Scan for the cell matching the given text and deliver its (x, y) coordinate at center. 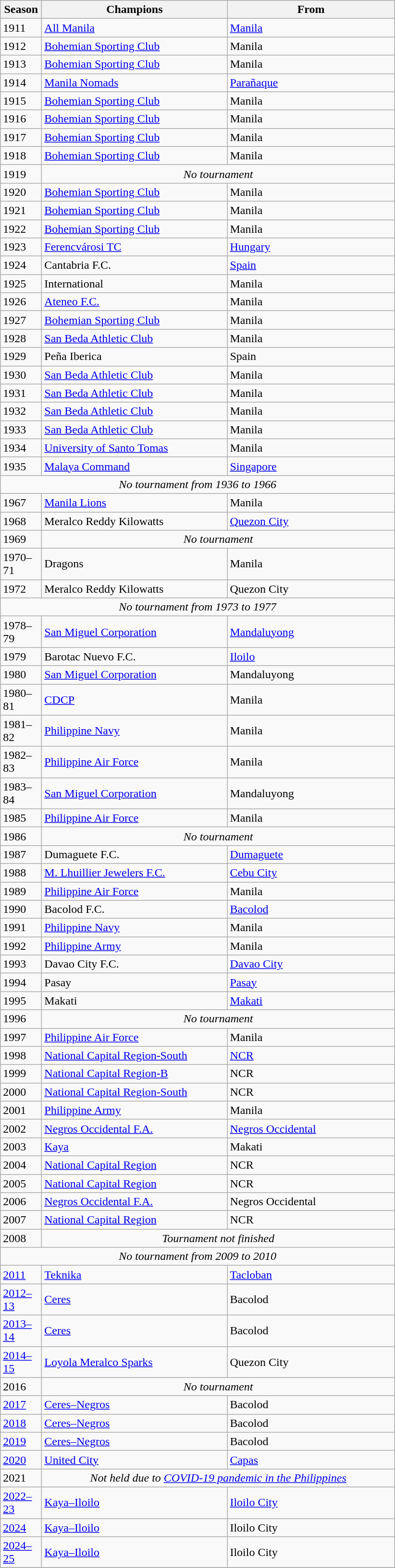
1967 (21, 503)
2012–13 (21, 1300)
2019 (21, 1441)
1970–71 (21, 564)
1993 (21, 964)
1992 (21, 946)
2018 (21, 1423)
University of Santo Tomas (135, 448)
United City (135, 1460)
2016 (21, 1387)
M. Lhuillier Jewelers F.C. (135, 873)
2014–15 (21, 1362)
1927 (21, 320)
Davao City (311, 964)
1912 (21, 46)
2024 (21, 1528)
1979 (21, 657)
CDCP (135, 700)
1913 (21, 64)
Malaya Command (135, 466)
1934 (21, 448)
1921 (21, 210)
1987 (21, 854)
Peña Iberica (135, 357)
Manila Nomads (135, 83)
1918 (21, 156)
2000 (21, 1092)
1917 (21, 137)
Teknika (135, 1275)
2006 (21, 1202)
Champions (135, 10)
2001 (21, 1110)
1998 (21, 1055)
1982–83 (21, 762)
Capas (311, 1460)
No tournament from 1973 to 1977 (198, 607)
1926 (21, 302)
1929 (21, 357)
National Capital Region-B (135, 1074)
1930 (21, 375)
1924 (21, 265)
2020 (21, 1460)
No tournament from 2009 to 2010 (198, 1257)
1928 (21, 338)
Tacloban (311, 1275)
1932 (21, 411)
2003 (21, 1147)
2021 (21, 1478)
Iloilo (311, 657)
Tournament not finished (218, 1238)
2002 (21, 1128)
1935 (21, 466)
1911 (21, 28)
2024–25 (21, 1552)
Season (21, 10)
Dragons (135, 564)
Ferencvárosi TC (135, 247)
2004 (21, 1165)
1980 (21, 675)
Hungary (311, 247)
Manila Lions (135, 503)
1923 (21, 247)
2008 (21, 1238)
1931 (21, 393)
1996 (21, 1019)
Cantabria F.C. (135, 265)
1915 (21, 101)
1990 (21, 910)
Davao City F.C. (135, 964)
2005 (21, 1183)
1994 (21, 982)
Dumaguete F.C. (135, 854)
1922 (21, 229)
1999 (21, 1074)
Dumaguete (311, 854)
Bacolod F.C. (135, 910)
Not held due to COVID-19 pandemic in the Philippines (218, 1478)
1980–81 (21, 700)
1986 (21, 836)
1989 (21, 891)
1914 (21, 83)
Parañaque (311, 83)
1969 (21, 539)
No tournament from 1936 to 1966 (198, 484)
1978–79 (21, 632)
1968 (21, 521)
2011 (21, 1275)
Cebu City (311, 873)
1985 (21, 818)
Kaya (135, 1147)
2017 (21, 1405)
1981–82 (21, 730)
1916 (21, 119)
1995 (21, 1001)
From (311, 10)
1925 (21, 284)
2022–23 (21, 1502)
1920 (21, 192)
Singapore (311, 466)
Loyola Meralco Sparks (135, 1362)
1972 (21, 589)
1933 (21, 430)
1988 (21, 873)
2013–14 (21, 1330)
1997 (21, 1037)
1983–84 (21, 793)
International (135, 284)
Ateneo F.C. (135, 302)
1991 (21, 928)
All Manila (135, 28)
2007 (21, 1220)
1919 (21, 174)
Barotac Nuevo F.C. (135, 657)
